Identify which cell holds the provided text, then report its (X, Y) central coordinate. 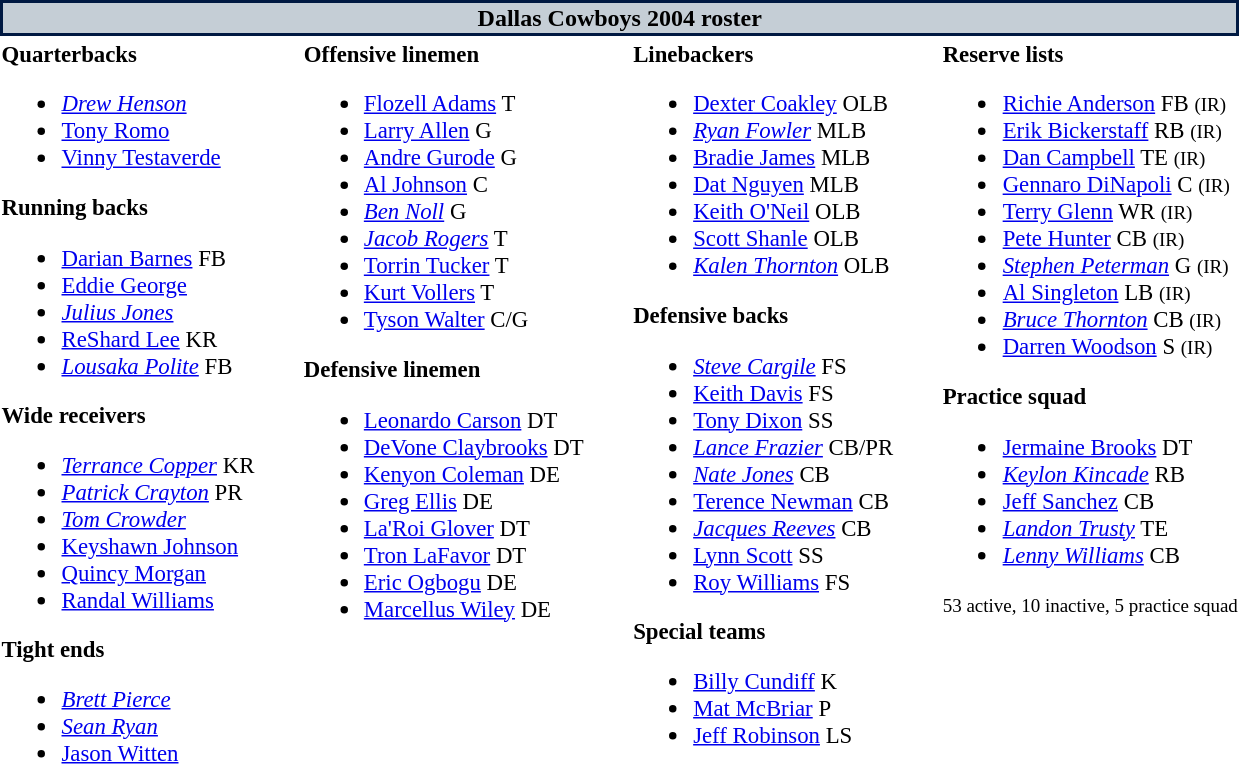
Dallas Cowboys 2004 roster (620, 18)
